Extract the (x, y) coordinate from the center of the cell holding the provided text.  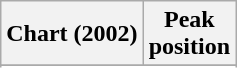
Chart (2002) (72, 34)
Peakposition (189, 34)
